Pinpoint the cell where the given text exists, returning its (X, Y) midpoint coordinate. 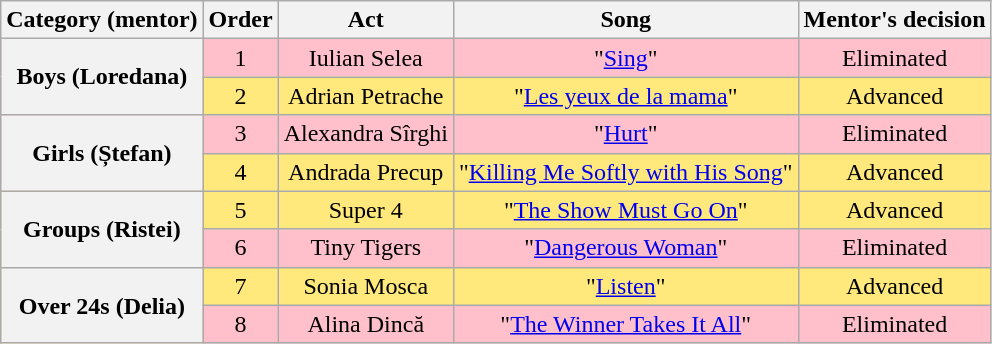
6 (240, 248)
7 (240, 286)
4 (240, 172)
1 (240, 58)
"Dangerous Woman" (626, 248)
"Les yeux de la mama" (626, 96)
Groups (Ristei) (102, 229)
Boys (Loredana) (102, 77)
Alexandra Sîrghi (366, 134)
Tiny Tigers (366, 248)
"Hurt" (626, 134)
5 (240, 210)
Mentor's decision (894, 20)
Girls (Ștefan) (102, 153)
Over 24s (Delia) (102, 305)
Andrada Precup (366, 172)
Adrian Petrache (366, 96)
Super 4 (366, 210)
Alina Dincă (366, 324)
8 (240, 324)
"The Winner Takes It All" (626, 324)
"Sing" (626, 58)
Sonia Mosca (366, 286)
"Listen" (626, 286)
Category (mentor) (102, 20)
3 (240, 134)
"The Show Must Go On" (626, 210)
Iulian Selea (366, 58)
"Killing Me Softly with His Song" (626, 172)
2 (240, 96)
Order (240, 20)
Act (366, 20)
Song (626, 20)
